Capture the cell that displays the provided text and extract its (x, y) central coordinate. 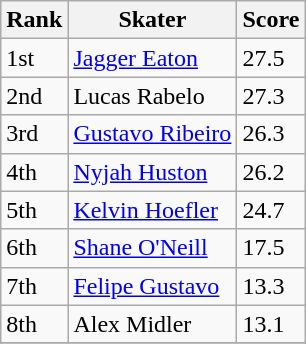
Rank (34, 20)
Shane O'Neill (152, 248)
7th (34, 286)
27.5 (271, 58)
Score (271, 20)
1st (34, 58)
4th (34, 172)
Felipe Gustavo (152, 286)
Alex Midler (152, 324)
Nyjah Huston (152, 172)
Lucas Rabelo (152, 96)
Skater (152, 20)
13.3 (271, 286)
24.7 (271, 210)
6th (34, 248)
Gustavo Ribeiro (152, 134)
8th (34, 324)
26.3 (271, 134)
13.1 (271, 324)
17.5 (271, 248)
26.2 (271, 172)
Kelvin Hoefler (152, 210)
3rd (34, 134)
5th (34, 210)
2nd (34, 96)
27.3 (271, 96)
Jagger Eaton (152, 58)
